Determine the (X, Y) coordinate at the center of the cell enclosing the given text.  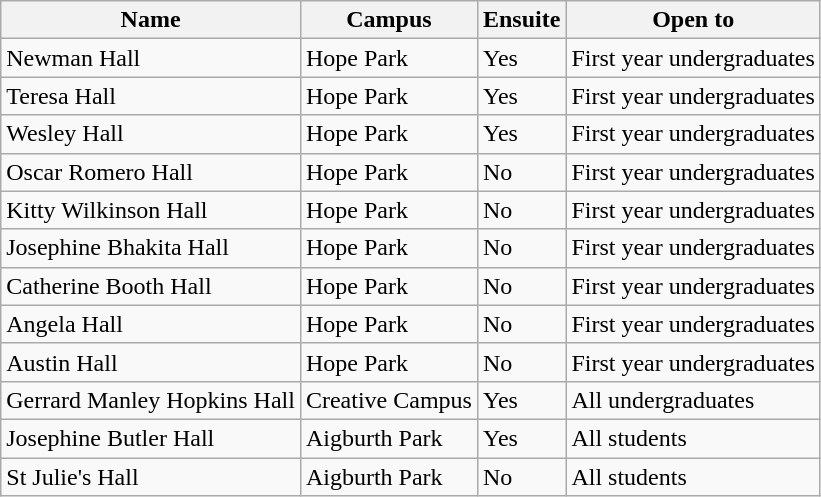
Angela Hall (151, 324)
Josephine Bhakita Hall (151, 248)
Creative Campus (388, 400)
Ensuite (521, 20)
Kitty Wilkinson Hall (151, 210)
Campus (388, 20)
Josephine Butler Hall (151, 438)
Gerrard Manley Hopkins Hall (151, 400)
Austin Hall (151, 362)
St Julie's Hall (151, 477)
Catherine Booth Hall (151, 286)
Wesley Hall (151, 134)
Open to (694, 20)
Teresa Hall (151, 96)
All undergraduates (694, 400)
Name (151, 20)
Newman Hall (151, 58)
Oscar Romero Hall (151, 172)
